Scan for the cell matching the given text and deliver its [X, Y] coordinate at center. 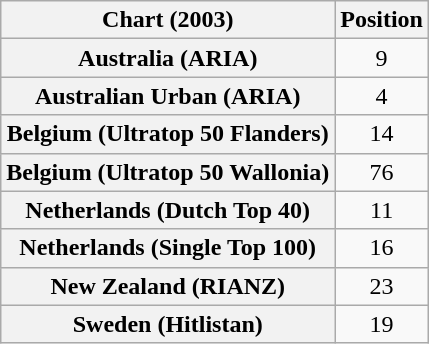
Netherlands (Dutch Top 40) [168, 210]
New Zealand (RIANZ) [168, 286]
Chart (2003) [168, 20]
Belgium (Ultratop 50 Flanders) [168, 134]
16 [382, 248]
23 [382, 286]
Netherlands (Single Top 100) [168, 248]
Position [382, 20]
Belgium (Ultratop 50 Wallonia) [168, 172]
19 [382, 324]
Australian Urban (ARIA) [168, 96]
14 [382, 134]
4 [382, 96]
9 [382, 58]
11 [382, 210]
Australia (ARIA) [168, 58]
76 [382, 172]
Sweden (Hitlistan) [168, 324]
